From the cell containing the given text, extract its center point as (x, y) coordinate. 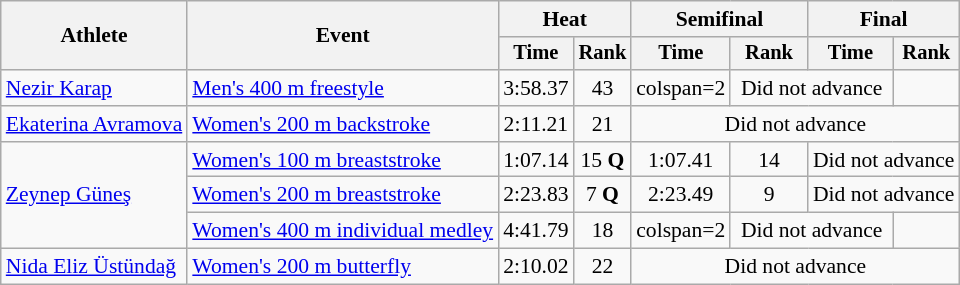
4:41.79 (536, 231)
Semifinal (720, 19)
Women's 200 m breaststroke (342, 195)
18 (603, 231)
22 (603, 267)
Women's 200 m backstroke (342, 124)
1:07.14 (536, 160)
Zeynep Güneş (94, 196)
43 (603, 88)
14 (769, 160)
Women's 200 m butterfly (342, 267)
Women's 100 m breaststroke (342, 160)
2:23.83 (536, 195)
9 (769, 195)
Athlete (94, 36)
Final (884, 19)
Heat (564, 19)
Men's 400 m freestyle (342, 88)
2:11.21 (536, 124)
Women's 400 m individual medley (342, 231)
3:58.37 (536, 88)
21 (603, 124)
Ekaterina Avramova (94, 124)
Nezir Karap (94, 88)
2:10.02 (536, 267)
2:23.49 (680, 195)
1:07.41 (680, 160)
Event (342, 36)
7 Q (603, 195)
Nida Eliz Üstündağ (94, 267)
15 Q (603, 160)
